Output the [X, Y] coordinate of the center of the cell containing the given text.  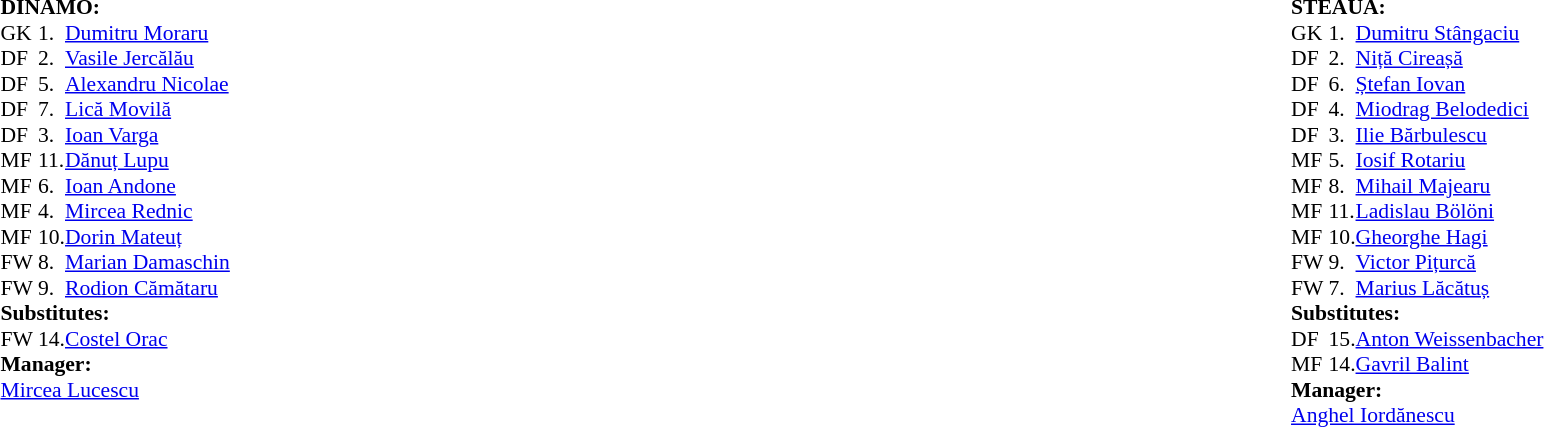
Mihail Majearu [1450, 186]
Iosif Rotariu [1450, 161]
Dumitru Stângaciu [1450, 33]
Miodrag Belodedici [1450, 109]
Anton Weissenbacher [1450, 339]
Ilie Bărbulescu [1450, 135]
Ioan Andone [148, 186]
Mircea Lucescu [114, 390]
Dorin Mateuț [148, 237]
Mircea Rednic [148, 211]
Gavril Balint [1450, 365]
Niță Cireașă [1450, 59]
Costel Orac [148, 339]
Dumitru Moraru [148, 33]
Vasile Jercălău [148, 59]
Ștefan Iovan [1450, 84]
Marius Lăcătuș [1450, 288]
Gheorghe Hagi [1450, 237]
15. [1342, 339]
Alexandru Nicolae [148, 84]
Ladislau Bölöni [1450, 211]
Ioan Varga [148, 135]
Dănuț Lupu [148, 161]
Rodion Cămătaru [148, 288]
Victor Pițurcă [1450, 263]
Marian Damaschin [148, 263]
Lică Movilă [148, 109]
